For the text-containing cell, return its midpoint in (X, Y) coordinate format. 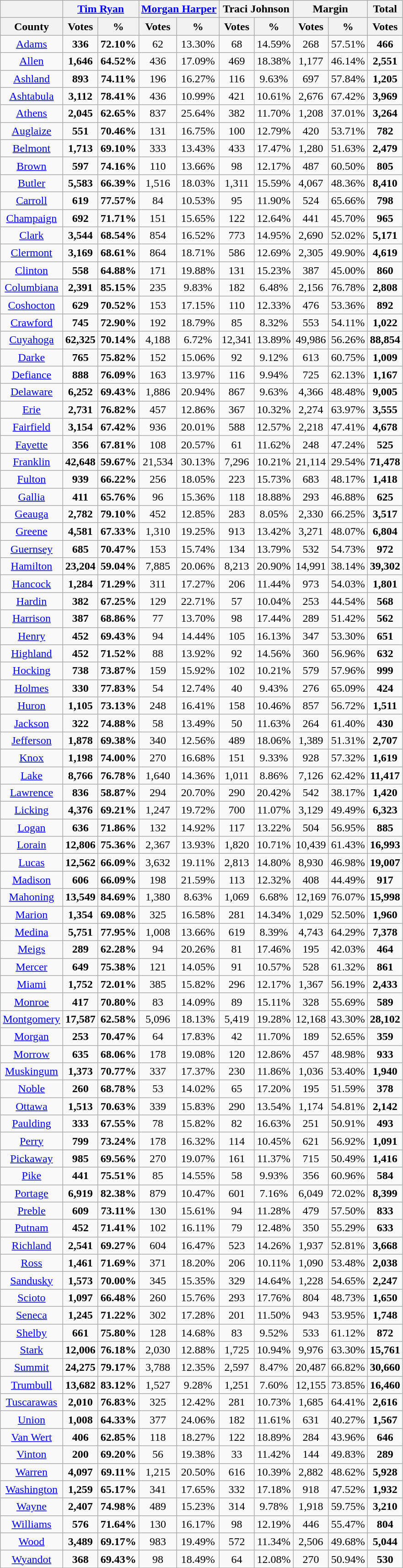
12,169 (311, 897)
128 (158, 1333)
604 (158, 1245)
3,517 (385, 514)
11.37% (274, 1158)
76.83% (118, 1402)
77.83% (118, 688)
2,707 (385, 740)
311 (158, 584)
1,247 (158, 810)
24.06% (198, 1420)
609 (81, 1211)
377 (158, 1420)
Warren (32, 1472)
19.72% (198, 810)
2,782 (81, 514)
67.33% (118, 532)
625 (385, 496)
7.16% (274, 1193)
893 (81, 79)
12.64% (274, 218)
55.47% (348, 1524)
4,376 (81, 810)
798 (385, 200)
158 (237, 706)
330 (81, 688)
Marion (32, 915)
91 (237, 967)
68 (237, 44)
1,932 (385, 1489)
50 (237, 723)
68.78% (118, 1089)
14.44% (198, 636)
12.79% (274, 131)
12,806 (81, 845)
48.07% (348, 532)
1,820 (237, 845)
1,748 (385, 1315)
Preble (32, 1211)
73.13% (118, 706)
15.76% (198, 1298)
56 (158, 1455)
697 (311, 79)
417 (81, 1002)
430 (385, 723)
Henry (32, 636)
159 (158, 671)
15.36% (198, 496)
Richland (32, 1245)
171 (158, 270)
66.82% (348, 1368)
44.54% (348, 601)
7,296 (237, 462)
836 (81, 793)
651 (385, 636)
134 (237, 549)
6.72% (198, 340)
14.80% (274, 862)
3,555 (385, 410)
12.74% (198, 688)
11.50% (274, 1315)
17.09% (198, 61)
76.82% (118, 410)
66.25% (348, 514)
6.68% (274, 897)
965 (385, 218)
5,419 (237, 1019)
8,399 (385, 1193)
Harrison (32, 619)
49.49% (348, 810)
378 (385, 1089)
1,527 (158, 1385)
13.22% (274, 828)
Auglaize (32, 131)
8,213 (237, 566)
Vinton (32, 1455)
70.00% (118, 1280)
5,928 (385, 1472)
50.49% (348, 1158)
64.88% (118, 270)
283 (237, 514)
Lake (32, 776)
47.52% (348, 1489)
13.42% (274, 532)
339 (158, 1106)
Hamilton (32, 566)
53 (158, 1089)
Union (32, 1420)
4,743 (311, 932)
15.59% (274, 183)
601 (237, 1193)
51.31% (348, 740)
29.54% (348, 462)
105 (237, 636)
65 (237, 1089)
54.73% (348, 549)
10.73% (274, 1402)
892 (385, 305)
Summit (32, 1368)
2,010 (81, 1402)
42,648 (81, 462)
1,511 (385, 706)
17.76% (274, 1298)
74.11% (118, 79)
1,713 (81, 148)
72.01% (118, 984)
Logan (32, 828)
16.41% (198, 706)
73.24% (118, 1141)
7,126 (311, 776)
1,177 (311, 61)
782 (385, 131)
20.06% (198, 566)
67.55% (118, 1124)
1,373 (81, 1072)
1,752 (81, 984)
74.98% (118, 1507)
1,009 (385, 357)
18.71% (198, 253)
45.70% (348, 218)
576 (81, 1524)
1,029 (311, 915)
62 (158, 44)
Lorain (32, 845)
16.52% (198, 236)
16.68% (198, 758)
Erie (32, 410)
913 (237, 532)
Allen (32, 61)
68.06% (118, 1054)
Hancock (32, 584)
20.90% (274, 566)
64.52% (118, 61)
2,597 (237, 1368)
1,650 (385, 1298)
1,105 (81, 706)
74.00% (118, 758)
999 (385, 671)
12,341 (237, 340)
10.57% (274, 967)
21,534 (158, 462)
Champaign (32, 218)
Wyandot (32, 1559)
584 (385, 1176)
82.38% (118, 1193)
69.56% (118, 1158)
4,619 (385, 253)
1,461 (81, 1263)
62.58% (118, 1019)
524 (311, 200)
Miami (32, 984)
646 (385, 1437)
17.28% (198, 1315)
Meigs (32, 949)
42.03% (348, 949)
16.13% (274, 636)
360 (311, 653)
2,247 (385, 1280)
113 (237, 880)
745 (81, 323)
100 (237, 131)
46.14% (348, 61)
60.75% (348, 357)
Hocking (32, 671)
24,275 (81, 1368)
Pike (32, 1176)
65.09% (348, 688)
11.42% (274, 1455)
854 (158, 236)
64.33% (118, 1420)
2,551 (385, 61)
2,808 (385, 288)
1,640 (158, 776)
4,581 (81, 532)
76.09% (118, 375)
19.28% (274, 1019)
3,668 (385, 1245)
30.13% (198, 462)
Tim Ryan (101, 9)
Fairfield (32, 427)
5,044 (385, 1541)
359 (385, 1036)
1,513 (81, 1106)
332 (237, 1489)
568 (385, 601)
70.80% (118, 1002)
1,420 (385, 793)
10.11% (274, 1263)
33 (237, 1455)
132 (158, 828)
553 (311, 323)
371 (158, 1263)
589 (385, 1002)
Lucas (32, 862)
629 (81, 305)
12.35% (198, 1368)
Madison (32, 880)
765 (81, 357)
4,366 (311, 392)
345 (158, 1280)
53.36% (348, 305)
17.18% (274, 1489)
73.11% (118, 1211)
76.07% (348, 897)
692 (81, 218)
77 (158, 619)
10.45% (274, 1141)
943 (311, 1315)
75.38% (118, 967)
8,930 (311, 862)
13,682 (81, 1385)
53.71% (348, 131)
15.92% (198, 671)
49.68% (348, 1541)
3,632 (158, 862)
121 (158, 967)
17.20% (274, 1089)
8.86% (274, 776)
56.19% (348, 984)
296 (237, 984)
528 (311, 967)
368 (81, 1559)
12.19% (274, 1524)
Mercer (32, 967)
60.96% (348, 1176)
46.88% (348, 496)
15.11% (274, 1002)
337 (158, 1072)
2,506 (311, 1541)
15,998 (385, 897)
53.95% (348, 1315)
66.39% (118, 183)
161 (237, 1158)
19.49% (198, 1541)
Ottawa (32, 1106)
329 (237, 1280)
336 (81, 44)
21,114 (311, 462)
Holmes (32, 688)
61 (237, 444)
14.64% (274, 1280)
68.54% (118, 236)
12,562 (81, 862)
69.38% (118, 740)
9.33% (274, 758)
51.59% (348, 1089)
53.30% (348, 636)
14,991 (311, 566)
59.75% (348, 1507)
8,766 (81, 776)
1,228 (311, 1280)
264 (311, 723)
62.85% (118, 1437)
57.50% (348, 1211)
48.36% (348, 183)
15.83% (198, 1106)
633 (385, 1228)
61.12% (348, 1333)
635 (81, 1054)
2,391 (81, 288)
17.44% (274, 619)
16,460 (385, 1385)
12,155 (311, 1385)
14.56% (274, 653)
69.08% (118, 915)
117 (237, 828)
79.10% (118, 514)
1,036 (311, 1072)
1,022 (385, 323)
15.35% (198, 1280)
17.83% (198, 1036)
78 (158, 1124)
61.32% (348, 967)
11.90% (274, 200)
19.07% (198, 1158)
Stark (32, 1350)
11.86% (274, 1072)
256 (158, 479)
Jefferson (32, 740)
13.92% (198, 653)
235 (158, 288)
9.12% (274, 357)
49.83% (348, 1455)
82 (237, 1124)
13.79% (274, 549)
888 (81, 375)
411 (81, 496)
Paulding (32, 1124)
19.11% (198, 862)
230 (237, 1072)
20.26% (198, 949)
62.28% (118, 949)
649 (81, 967)
108 (158, 444)
302 (158, 1315)
18.38% (274, 61)
2,038 (385, 1263)
Geauga (32, 514)
6,919 (81, 1193)
20.94% (198, 392)
152 (158, 357)
83.12% (118, 1385)
25.64% (198, 113)
65.17% (118, 1489)
63.30% (348, 1350)
12.88% (198, 1350)
867 (237, 392)
13.93% (198, 845)
1,215 (158, 1472)
Morgan (32, 1036)
10.32% (274, 410)
65.66% (348, 200)
40.27% (348, 1420)
71.29% (118, 584)
17.37% (198, 1072)
Carroll (32, 200)
11,417 (385, 776)
7.60% (274, 1385)
Monroe (32, 1002)
Coshocton (32, 305)
523 (237, 1245)
76.18% (118, 1350)
56.26% (348, 340)
77.95% (118, 932)
Ashland (32, 79)
16.32% (198, 1141)
2,479 (385, 148)
Delaware (32, 392)
4,067 (311, 183)
2,541 (81, 1245)
10,439 (311, 845)
251 (311, 1124)
Crawford (32, 323)
12.85% (198, 514)
13.54% (274, 1106)
12.08% (274, 1559)
Guernsey (32, 549)
18.27% (198, 1437)
487 (311, 166)
918 (311, 1489)
13.70% (198, 619)
68.86% (118, 619)
22.71% (198, 601)
38.17% (348, 793)
64.41% (348, 1402)
2,882 (311, 1472)
44.49% (348, 880)
2,367 (158, 845)
14.92% (198, 828)
14.95% (274, 236)
616 (237, 1472)
16.63% (274, 1124)
43.30% (348, 1019)
1,245 (81, 1315)
2,813 (237, 862)
Sandusky (32, 1280)
10.53% (198, 200)
20.42% (274, 793)
3,969 (385, 96)
37.01% (348, 113)
799 (81, 1141)
504 (311, 828)
558 (81, 270)
805 (385, 166)
Wayne (32, 1507)
16,993 (385, 845)
11.61% (274, 1420)
69.11% (118, 1472)
62,325 (81, 340)
10.39% (274, 1472)
Darke (32, 357)
9.93% (274, 1176)
1,801 (385, 584)
198 (158, 880)
8.39% (274, 932)
Trumbull (32, 1385)
70.14% (118, 340)
19.08% (198, 1054)
917 (385, 880)
11.34% (274, 1541)
75.51% (118, 1176)
Highland (32, 653)
129 (158, 601)
773 (237, 236)
2,274 (311, 410)
17,587 (81, 1019)
78.41% (118, 96)
572 (237, 1541)
983 (158, 1541)
1,354 (81, 915)
406 (81, 1437)
1,646 (81, 61)
1,167 (385, 375)
408 (311, 880)
14.36% (198, 776)
2,330 (311, 514)
7,378 (385, 932)
73.87% (118, 671)
18.03% (198, 183)
56.72% (348, 706)
52.65% (348, 1036)
48.62% (348, 1472)
328 (311, 1002)
75.36% (118, 845)
588 (237, 427)
268 (311, 44)
114 (237, 1141)
79 (237, 1228)
56.92% (348, 1141)
Total (385, 9)
3,544 (81, 236)
23,204 (81, 566)
47.24% (348, 444)
52.02% (348, 236)
20.01% (198, 427)
189 (311, 1036)
16.11% (198, 1228)
2,045 (81, 113)
68.61% (118, 253)
3,169 (81, 253)
16.27% (198, 79)
1,284 (81, 584)
60.50% (348, 166)
12.56% (198, 740)
20.70% (198, 793)
885 (385, 828)
50.94% (348, 1559)
322 (81, 723)
Pickaway (32, 1158)
144 (311, 1455)
466 (385, 44)
421 (237, 96)
586 (237, 253)
14.34% (274, 915)
50.91% (348, 1124)
Brown (32, 166)
Ross (32, 1263)
Lawrence (32, 793)
15.73% (274, 479)
62.65% (118, 113)
18.20% (198, 1263)
39,302 (385, 566)
1,280 (311, 148)
715 (311, 1158)
43.96% (348, 1437)
10.46% (274, 706)
59.67% (118, 462)
9.28% (198, 1385)
Clark (32, 236)
6,323 (385, 810)
49.90% (348, 253)
Scioto (32, 1298)
Washington (32, 1489)
3,129 (311, 810)
464 (385, 949)
12.69% (274, 253)
56.96% (348, 653)
2,218 (311, 427)
2,433 (385, 984)
52.81% (348, 1245)
53.48% (348, 1263)
631 (311, 1420)
3,271 (311, 532)
Fayette (32, 444)
2,690 (311, 236)
5,171 (385, 236)
57.96% (348, 671)
Adams (32, 44)
11.44% (274, 584)
11.07% (274, 810)
1,960 (385, 915)
59.04% (118, 566)
284 (311, 1437)
71.71% (118, 218)
Franklin (32, 462)
Licking (32, 810)
Athens (32, 113)
Huron (32, 706)
200 (81, 1455)
613 (311, 357)
1,251 (237, 1385)
Noble (32, 1089)
542 (311, 793)
14.05% (198, 967)
4,188 (158, 340)
71.22% (118, 1315)
1,416 (385, 1158)
5,751 (81, 932)
81 (237, 949)
10.47% (198, 1193)
56.95% (348, 828)
8,410 (385, 183)
683 (311, 479)
72.02% (348, 1193)
2,030 (158, 1350)
8.32% (274, 323)
14.68% (198, 1333)
973 (311, 584)
30,660 (385, 1368)
54 (158, 688)
84 (158, 200)
40 (237, 688)
Clinton (32, 270)
2,407 (81, 1507)
3,112 (81, 96)
69.17% (118, 1541)
48.73% (348, 1298)
71.41% (118, 1228)
597 (81, 166)
21.59% (198, 880)
276 (311, 688)
66.22% (118, 479)
Medina (32, 932)
53.40% (348, 1072)
16.17% (198, 1524)
525 (385, 444)
79.17% (118, 1368)
12.33% (274, 305)
62.42% (348, 776)
1,198 (81, 758)
75.80% (118, 1333)
10.71% (274, 845)
562 (385, 619)
20,487 (311, 1368)
Belmont (32, 148)
606 (81, 880)
Mahoning (32, 897)
48.48% (348, 392)
16.58% (198, 915)
433 (237, 148)
14.02% (198, 1089)
20.57% (198, 444)
Morrow (32, 1054)
18.06% (274, 740)
77.57% (118, 200)
939 (81, 479)
88,854 (385, 340)
67.25% (118, 601)
446 (311, 1524)
38.14% (348, 566)
1,418 (385, 479)
3,788 (158, 1368)
879 (158, 1193)
Tuscarawas (32, 1402)
6.48% (274, 288)
74.88% (118, 723)
Hardin (32, 601)
13.43% (198, 148)
9,976 (311, 1350)
985 (81, 1158)
1,725 (237, 1350)
1,367 (311, 984)
Defiance (32, 375)
63.97% (348, 410)
493 (385, 1124)
71.69% (118, 1263)
62.13% (348, 375)
367 (237, 410)
14.26% (274, 1245)
10.61% (274, 96)
13.89% (274, 340)
Margin (330, 9)
70.77% (118, 1072)
69.27% (118, 1245)
45.00% (348, 270)
17.47% (274, 148)
County (32, 27)
5,583 (81, 183)
7,885 (158, 566)
12,006 (81, 1350)
314 (237, 1507)
1,389 (311, 740)
15.06% (198, 357)
11.63% (274, 723)
17.15% (198, 305)
69.10% (118, 148)
57.84% (348, 79)
1,685 (311, 1402)
10.99% (198, 96)
70.52% (118, 305)
3,264 (385, 113)
52.50% (348, 915)
19.25% (198, 532)
18.49% (198, 1559)
17.65% (198, 1489)
Perry (32, 1141)
8.05% (274, 514)
69.21% (118, 810)
96 (158, 496)
17.27% (198, 584)
61.43% (348, 845)
5,096 (158, 1019)
2,305 (311, 253)
385 (158, 984)
Cuyahoga (32, 340)
13.49% (198, 723)
476 (311, 305)
57.32% (348, 758)
9,005 (385, 392)
57.51% (348, 44)
10.04% (274, 601)
20.50% (198, 1472)
Gallia (32, 496)
738 (81, 671)
1,878 (81, 740)
10.94% (274, 1350)
2,676 (311, 96)
1,940 (385, 1072)
2,142 (385, 1106)
1,208 (311, 113)
Clermont (32, 253)
636 (81, 828)
2,156 (311, 288)
700 (237, 810)
12.32% (274, 880)
15.74% (198, 549)
55.69% (348, 1002)
579 (311, 671)
84.69% (118, 897)
1,516 (158, 183)
833 (385, 1211)
89 (237, 1002)
6,804 (385, 532)
18.88% (274, 496)
54.03% (348, 584)
71.52% (118, 653)
532 (311, 549)
70.46% (118, 131)
Ashtabula (32, 96)
1,174 (311, 1106)
11.28% (274, 1211)
928 (311, 758)
65.76% (118, 496)
13.97% (198, 375)
972 (385, 549)
Traci Johnson (256, 9)
18.05% (198, 479)
Knox (32, 758)
48.98% (348, 1054)
54.65% (348, 1280)
Shelby (32, 1333)
530 (385, 1559)
163 (158, 375)
347 (311, 636)
2,616 (385, 1402)
18.89% (274, 1437)
Portage (32, 1193)
12.42% (198, 1402)
48.17% (348, 479)
13,549 (81, 897)
837 (158, 113)
19.38% (198, 1455)
9.78% (274, 1507)
61.40% (348, 723)
54.11% (348, 323)
861 (385, 967)
57 (237, 601)
Putnam (32, 1228)
71.86% (118, 828)
15.61% (198, 1211)
54.81% (348, 1106)
621 (311, 1141)
Williams (32, 1524)
74.16% (118, 166)
1,573 (81, 1280)
73.85% (348, 1385)
95 (237, 200)
16.75% (198, 131)
51.42% (348, 619)
860 (385, 270)
872 (385, 1333)
72.10% (118, 44)
58.87% (118, 793)
1,091 (385, 1141)
28,102 (385, 1019)
1,311 (237, 183)
1,918 (311, 1507)
Fulton (32, 479)
Muskingum (32, 1072)
6,252 (81, 392)
1,090 (311, 1263)
70.63% (118, 1106)
17.46% (274, 949)
424 (385, 688)
661 (81, 1333)
469 (237, 61)
4,097 (81, 1472)
1,069 (237, 897)
14.59% (274, 44)
3,210 (385, 1507)
75.82% (118, 357)
725 (311, 375)
11.62% (274, 444)
1,259 (81, 1489)
12,168 (311, 1019)
201 (237, 1315)
47.41% (348, 427)
420 (311, 131)
1,619 (385, 758)
1,937 (311, 1245)
13.30% (198, 44)
19.88% (198, 270)
18.79% (198, 323)
85.15% (118, 288)
Morgan Harper (179, 9)
Jackson (32, 723)
341 (158, 1489)
Columbiana (32, 288)
15,761 (385, 1350)
479 (311, 1211)
1,886 (158, 392)
16.47% (198, 1245)
223 (237, 479)
9.83% (198, 288)
18.13% (198, 1019)
1,011 (237, 776)
72.90% (118, 323)
69.20% (118, 1455)
1,310 (158, 532)
55.29% (348, 1228)
533 (311, 1333)
933 (385, 1054)
9.43% (274, 688)
71,478 (385, 462)
14.09% (198, 1002)
12.48% (274, 1228)
2,731 (81, 410)
67.81% (118, 444)
3,489 (81, 1541)
66.48% (118, 1298)
632 (385, 653)
64.29% (348, 932)
Seneca (32, 1315)
4,678 (385, 427)
3,154 (81, 427)
71.64% (118, 1524)
936 (158, 427)
Van Wert (32, 1437)
12.57% (274, 427)
685 (81, 549)
Butler (32, 183)
350 (311, 1228)
15.65% (198, 218)
340 (158, 740)
1,380 (158, 897)
1,205 (385, 79)
551 (81, 131)
88 (158, 653)
14.55% (198, 1176)
42 (237, 1036)
6,049 (311, 1193)
51.63% (348, 148)
196 (158, 79)
864 (158, 253)
9.94% (274, 375)
Wood (32, 1541)
294 (158, 793)
8.47% (274, 1368)
19,007 (385, 862)
Greene (32, 532)
120 (237, 1054)
8.63% (198, 897)
46.98% (348, 862)
1,097 (81, 1298)
1,567 (385, 1420)
Montgomery (32, 1019)
9.52% (274, 1333)
49,986 (311, 340)
192 (158, 323)
857 (311, 706)
